Find where the given text appears and provide that cell's center as [X, Y] coordinate. 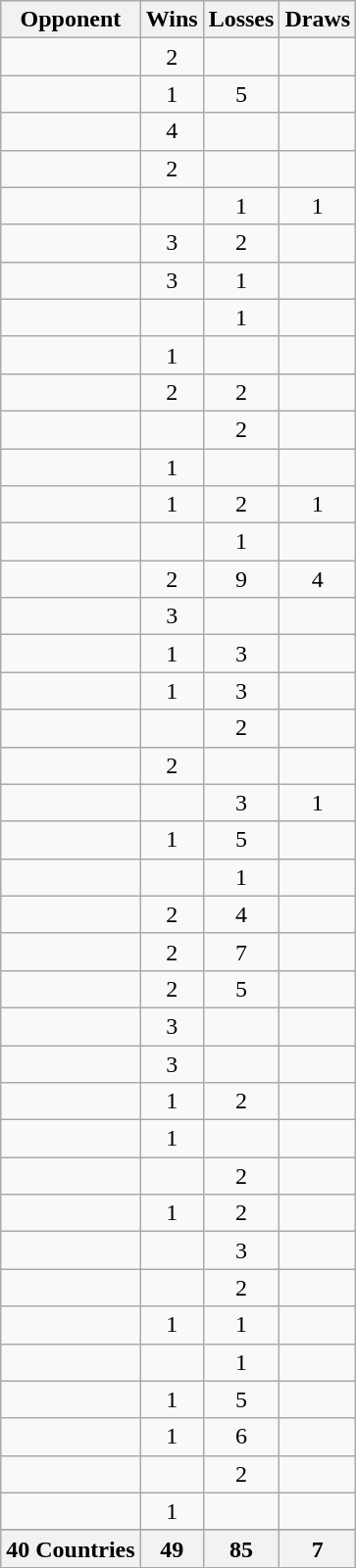
49 [172, 1548]
Wins [172, 20]
Opponent [71, 20]
9 [241, 579]
Draws [318, 20]
Losses [241, 20]
6 [241, 1437]
40 Countries [71, 1548]
85 [241, 1548]
